Detect which cell encompasses the target text, then output its [X, Y] center coordinate. 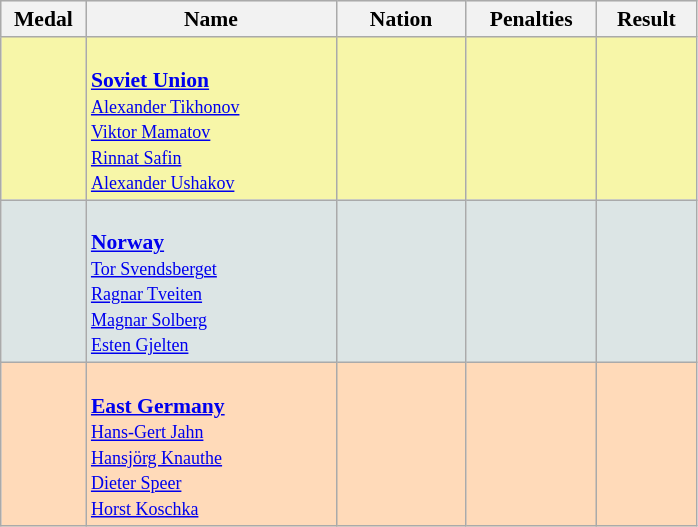
Nation [401, 19]
Penalties [531, 19]
Medal [44, 19]
Soviet UnionAlexander TikhonovViktor MamatovRinnat SafinAlexander Ushakov [211, 118]
Name [211, 19]
Result [646, 19]
NorwayTor SvendsbergetRagnar TveitenMagnar SolbergEsten Gjelten [211, 282]
East GermanyHans-Gert JahnHansjörg KnautheDieter SpeerHorst Koschka [211, 444]
